Return the (x, y) coordinate for the center point of the cell that contains the specified text.  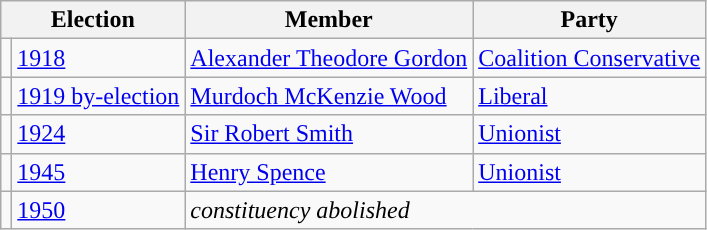
Liberal (590, 96)
Alexander Theodore Gordon (329, 58)
1950 (98, 210)
Henry Spence (329, 172)
1918 (98, 58)
Murdoch McKenzie Wood (329, 96)
1945 (98, 172)
1919 by-election (98, 96)
Party (590, 20)
Member (329, 20)
Election (93, 20)
constituency abolished (446, 210)
Sir Robert Smith (329, 134)
Coalition Conservative (590, 58)
1924 (98, 134)
